Extract the (X, Y) coordinate from the center of the cell holding the provided text.  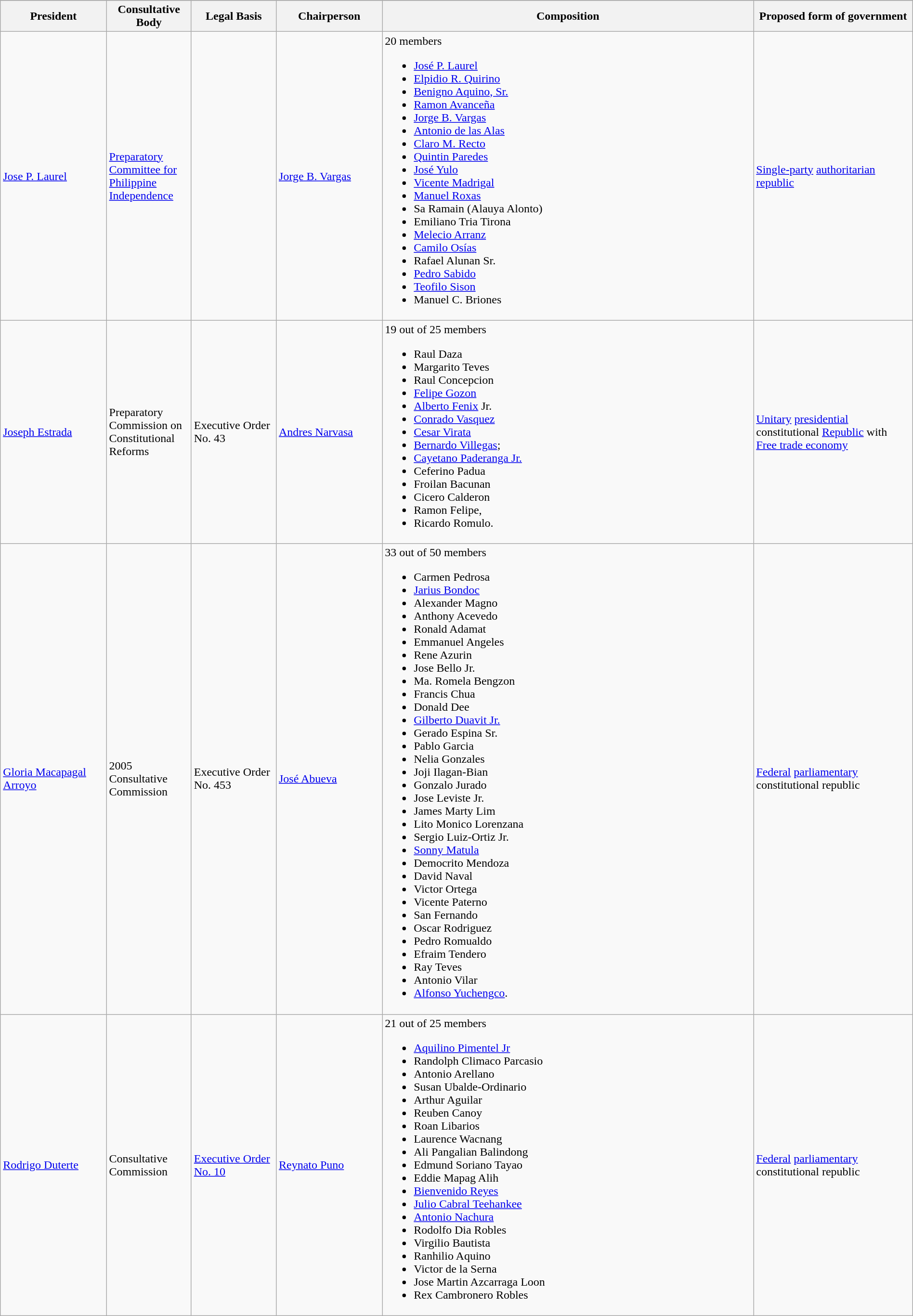
José Abueva (329, 779)
Gloria Macapagal Arroyo (53, 779)
President (53, 16)
Unitary presidential constitutional Republic with Free trade economy (833, 432)
Joseph Estrada (53, 432)
Single-party authoritarian republic (833, 176)
Jose P. Laurel (53, 176)
Legal Basis (234, 16)
Chairperson (329, 16)
Preparatory Committee for Philippine Independence (149, 176)
Andres Narvasa (329, 432)
Consultative Body (149, 16)
Executive Order No. 453 (234, 779)
Preparatory Commission on Constitutional Reforms (149, 432)
Proposed form of government (833, 16)
Executive Order No. 10 (234, 1165)
Executive Order No. 43 (234, 432)
Consultative Commission (149, 1165)
2005 Consultative Commission (149, 779)
Composition (568, 16)
Reynato Puno (329, 1165)
Rodrigo Duterte (53, 1165)
Jorge B. Vargas (329, 176)
